Return (X, Y) of the center of cell containing provided text 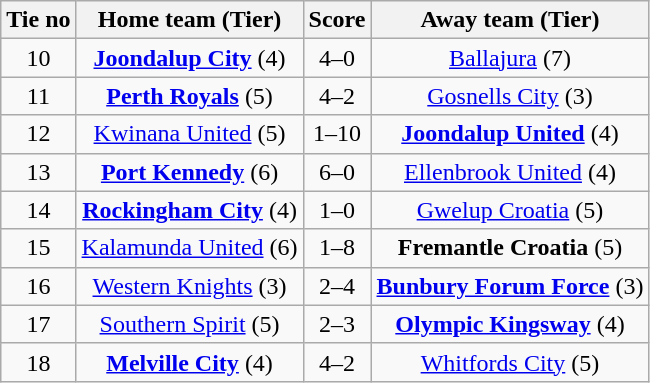
Southern Spirit (5) (190, 324)
Away team (Tier) (510, 20)
10 (38, 58)
Melville City (4) (190, 362)
Fremantle Croatia (5) (510, 248)
12 (38, 134)
Joondalup United (4) (510, 134)
Kalamunda United (6) (190, 248)
Tie no (38, 20)
2–4 (337, 286)
Gwelup Croatia (5) (510, 210)
1–0 (337, 210)
17 (38, 324)
13 (38, 172)
16 (38, 286)
11 (38, 96)
1–8 (337, 248)
Western Knights (3) (190, 286)
Gosnells City (3) (510, 96)
15 (38, 248)
Joondalup City (4) (190, 58)
Kwinana United (5) (190, 134)
Whitfords City (5) (510, 362)
Port Kennedy (6) (190, 172)
1–10 (337, 134)
4–0 (337, 58)
Ballajura (7) (510, 58)
2–3 (337, 324)
14 (38, 210)
6–0 (337, 172)
Rockingham City (4) (190, 210)
Home team (Tier) (190, 20)
Bunbury Forum Force (3) (510, 286)
Olympic Kingsway (4) (510, 324)
Ellenbrook United (4) (510, 172)
Score (337, 20)
Perth Royals (5) (190, 96)
18 (38, 362)
